Extract the [X, Y] coordinate from the center of the cell holding the provided text.  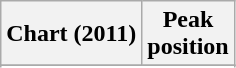
Peakposition [188, 34]
Chart (2011) [72, 34]
